Identify which cell holds the provided text, then report its [x, y] central coordinate. 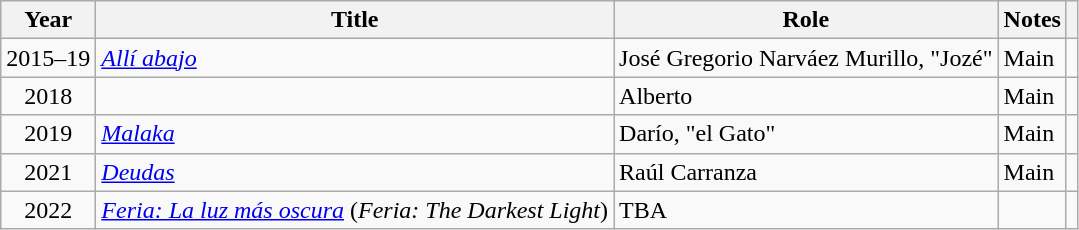
Raúl Carranza [806, 172]
Notes [1032, 20]
TBA [806, 210]
2018 [48, 96]
2015–19 [48, 58]
Darío, "el Gato" [806, 134]
Title [355, 20]
Alberto [806, 96]
Malaka [355, 134]
José Gregorio Narváez Murillo, "Jozé" [806, 58]
Year [48, 20]
Feria: La luz más oscura (Feria: The Darkest Light) [355, 210]
2021 [48, 172]
Role [806, 20]
2022 [48, 210]
Deudas [355, 172]
2019 [48, 134]
Allí abajo [355, 58]
